Search for the cell housing the specified text and yield its (x, y) center coordinate. 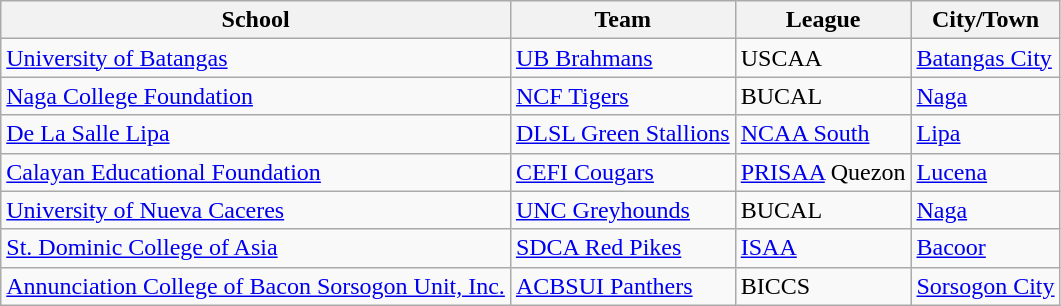
PRISAA Quezon (823, 172)
USCAA (823, 58)
NCF Tigers (622, 96)
University of Nueva Caceres (256, 210)
UNC Greyhounds (622, 210)
SDCA Red Pikes (622, 248)
City/Town (986, 20)
ISAA (823, 248)
UB Brahmans (622, 58)
Batangas City (986, 58)
School (256, 20)
League (823, 20)
Sorsogon City (986, 286)
University of Batangas (256, 58)
Bacoor (986, 248)
Calayan Educational Foundation (256, 172)
De La Salle Lipa (256, 134)
Naga College Foundation (256, 96)
Annunciation College of Bacon Sorsogon Unit, Inc. (256, 286)
DLSL Green Stallions (622, 134)
ACBSUI Panthers (622, 286)
NCAA South (823, 134)
Lipa (986, 134)
Lucena (986, 172)
St. Dominic College of Asia (256, 248)
CEFI Cougars (622, 172)
BICCS (823, 286)
Team (622, 20)
